Return the (X, Y) coordinate for the center point of the cell that contains the specified text.  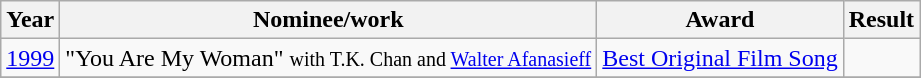
1999 (30, 58)
Award (720, 20)
Result (881, 20)
"You Are My Woman" with T.K. Chan and Walter Afanasieff (328, 58)
Nominee/work (328, 20)
Best Original Film Song (720, 58)
Year (30, 20)
